Provide the (x, y) coordinate of the cell's center where the given text is located.  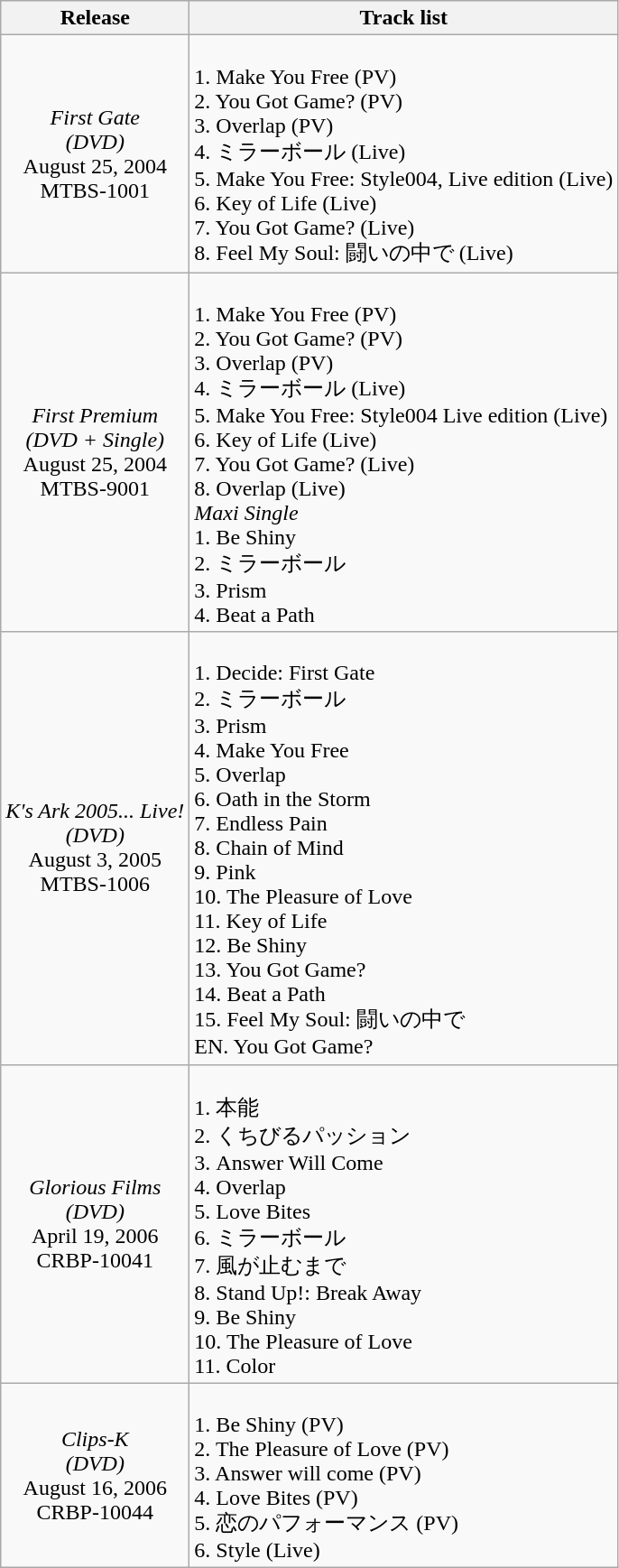
Release (96, 18)
Glorious Films(DVD) April 19, 2006 CRBP-10041 (96, 1224)
First Premium(DVD + Single) August 25, 2004 MTBS-9001 (96, 452)
1. Be Shiny (PV) 2. The Pleasure of Love (PV) 3. Answer will come (PV) 4. Love Bites (PV) 5. 恋のパフォーマンス (PV) 6. Style (Live) (404, 1475)
Clips-K(DVD) August 16, 2006 CRBP-10044 (96, 1475)
First Gate(DVD) August 25, 2004 MTBS-1001 (96, 153)
Track list (404, 18)
K's Ark 2005... Live!(DVD) August 3, 2005 MTBS-1006 (96, 849)
